Search for the cell housing the specified text and yield its (x, y) center coordinate. 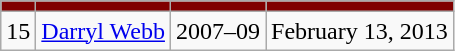
Darryl Webb (104, 31)
2007–09 (218, 31)
15 (18, 31)
February 13, 2013 (360, 31)
